Search for the cell housing the specified text and yield its (X, Y) center coordinate. 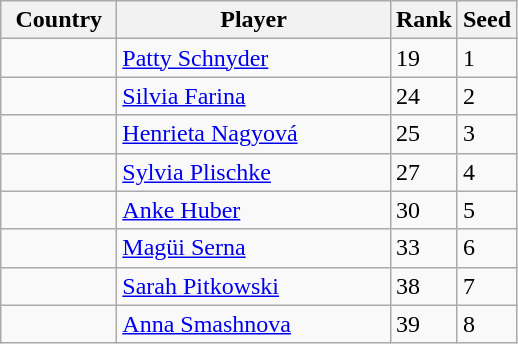
27 (424, 172)
Henrieta Nagyová (254, 134)
Anna Smashnova (254, 324)
Patty Schnyder (254, 58)
5 (486, 210)
7 (486, 286)
Anke Huber (254, 210)
39 (424, 324)
Silvia Farina (254, 96)
4 (486, 172)
25 (424, 134)
Rank (424, 20)
Sylvia Plischke (254, 172)
38 (424, 286)
Seed (486, 20)
3 (486, 134)
2 (486, 96)
19 (424, 58)
6 (486, 248)
30 (424, 210)
24 (424, 96)
Magüi Serna (254, 248)
33 (424, 248)
Country (59, 20)
1 (486, 58)
Sarah Pitkowski (254, 286)
8 (486, 324)
Player (254, 20)
